Return [X, Y] of the center of cell containing provided text 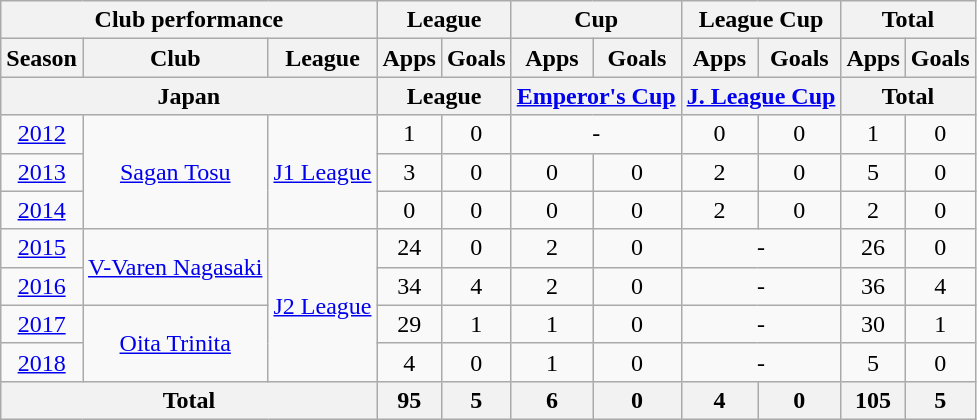
League Cup [761, 20]
2014 [42, 210]
30 [873, 324]
V-Varen Nagasaki [174, 267]
2015 [42, 248]
36 [873, 286]
26 [873, 248]
Season [42, 58]
Oita Trinita [174, 343]
Club performance [189, 20]
Sagan Tosu [174, 172]
J2 League [322, 305]
2018 [42, 362]
Japan [189, 96]
Club [174, 58]
105 [873, 400]
2017 [42, 324]
29 [409, 324]
Emperor's Cup [596, 96]
J. League Cup [761, 96]
6 [552, 400]
2016 [42, 286]
95 [409, 400]
2013 [42, 172]
3 [409, 172]
34 [409, 286]
24 [409, 248]
J1 League [322, 172]
2012 [42, 134]
Cup [596, 20]
